Locate the cell with the specified text and output its (x, y) center coordinate. 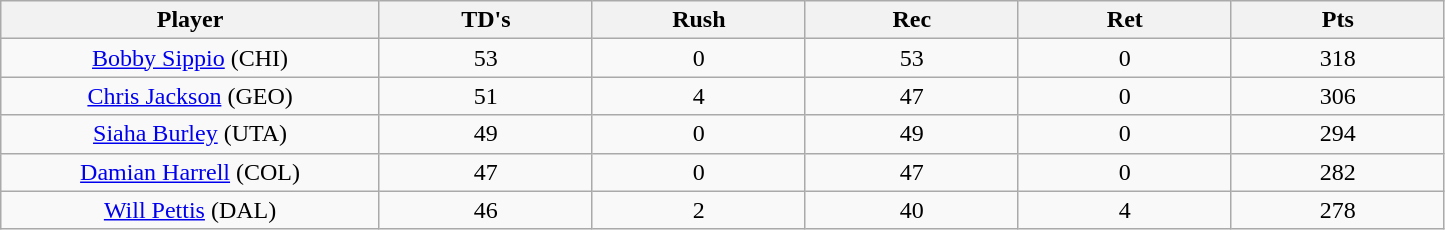
Bobby Sippio (CHI) (190, 58)
282 (1338, 172)
TD's (486, 20)
40 (912, 210)
Pts (1338, 20)
Damian Harrell (COL) (190, 172)
2 (698, 210)
46 (486, 210)
Rush (698, 20)
Will Pettis (DAL) (190, 210)
294 (1338, 134)
Siaha Burley (UTA) (190, 134)
306 (1338, 96)
Chris Jackson (GEO) (190, 96)
318 (1338, 58)
278 (1338, 210)
Player (190, 20)
Rec (912, 20)
51 (486, 96)
Ret (1124, 20)
